For the text-containing cell, return its midpoint in [x, y] coordinate format. 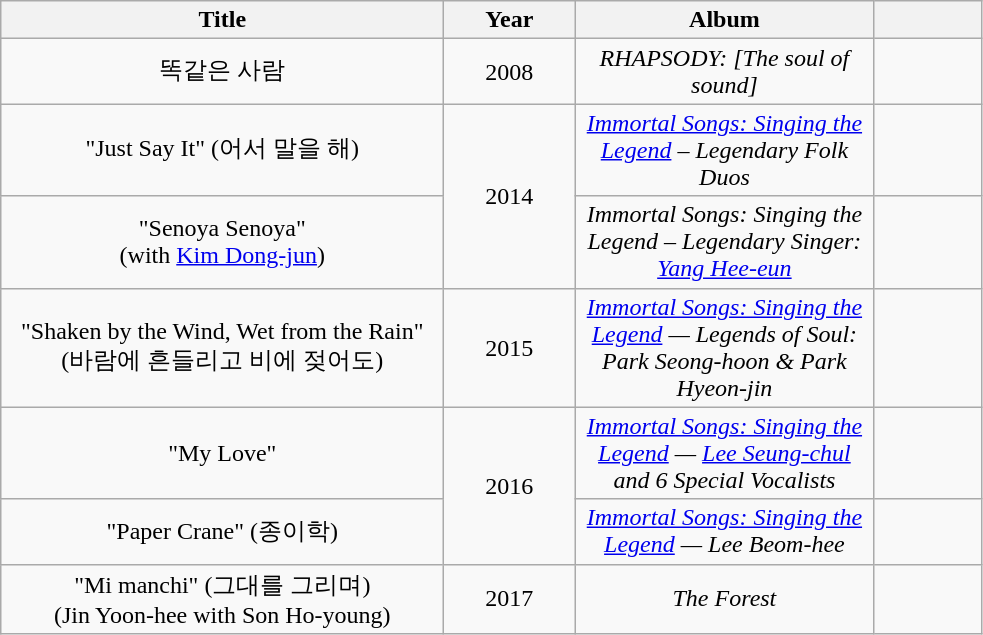
똑같은 사람 [222, 72]
RHAPSODY: [The soul of sound] [724, 72]
2016 [510, 486]
Title [222, 20]
"My Love" [222, 453]
Immortal Songs: Singing the Legend – Legendary Folk Duos [724, 150]
"Just Say It" (어서 말을 해) [222, 150]
2017 [510, 599]
Year [510, 20]
The Forest [724, 599]
Immortal Songs: Singing the Legend – Legendary Singer: Yang Hee-eun [724, 242]
"Mi manchi" (그대를 그리며)(Jin Yoon-hee with Son Ho-young) [222, 599]
2008 [510, 72]
Album [724, 20]
Immortal Songs: Singing the Legend — Legends of Soul: Park Seong-hoon & Park Hyeon-jin [724, 348]
Immortal Songs: Singing the Legend — Lee Beom-hee [724, 532]
2015 [510, 348]
Immortal Songs: Singing the Legend — Lee Seung-chul and 6 Special Vocalists [724, 453]
"Senoya Senoya"(with Kim Dong-jun) [222, 242]
"Shaken by the Wind, Wet from the Rain" (바람에 흔들리고 비에 젖어도) [222, 348]
2014 [510, 196]
"Paper Crane" (종이학) [222, 532]
